Identify which cell holds the provided text, then report its [x, y] central coordinate. 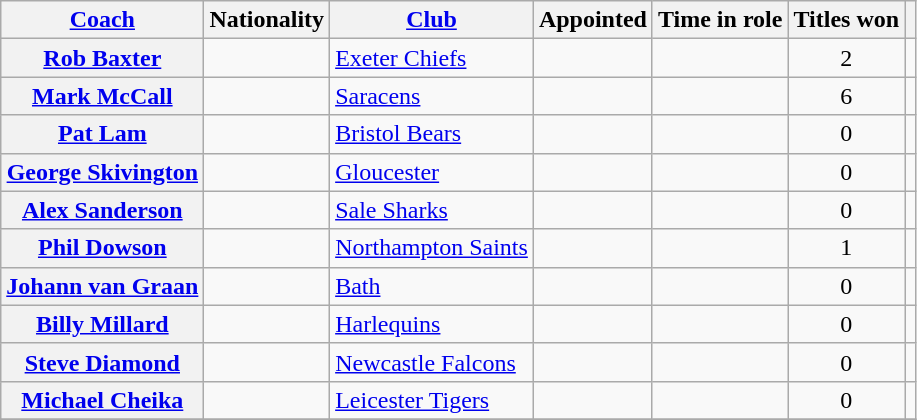
Exeter Chiefs [432, 58]
Phil Dowson [102, 248]
Northampton Saints [432, 248]
Johann van Graan [102, 286]
George Skivington [102, 172]
Michael Cheika [102, 400]
Rob Baxter [102, 58]
Appointed [592, 20]
Sale Sharks [432, 210]
1 [846, 248]
Alex Sanderson [102, 210]
Steve Diamond [102, 362]
Coach [102, 20]
2 [846, 58]
Pat Lam [102, 134]
Harlequins [432, 324]
Titles won [846, 20]
Saracens [432, 96]
Nationality [267, 20]
Mark McCall [102, 96]
Leicester Tigers [432, 400]
Gloucester [432, 172]
Time in role [720, 20]
Bristol Bears [432, 134]
Billy Millard [102, 324]
6 [846, 96]
Bath [432, 286]
Club [432, 20]
Newcastle Falcons [432, 362]
